Scan for the cell matching the given text and deliver its [X, Y] coordinate at center. 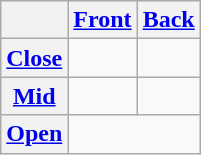
Back [168, 20]
Open [34, 134]
Close [34, 58]
Mid [34, 96]
Front [102, 20]
